Output the [X, Y] coordinate of the center of the cell containing the given text.  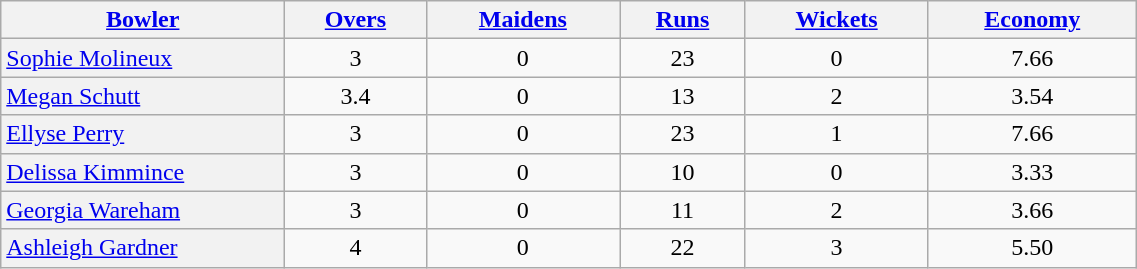
Sophie Molineux [143, 58]
22 [683, 248]
Maidens [523, 20]
10 [683, 172]
3.66 [1032, 210]
Ashleigh Gardner [143, 248]
Wickets [836, 20]
3.33 [1032, 172]
13 [683, 96]
4 [356, 248]
1 [836, 134]
Megan Schutt [143, 96]
3.4 [356, 96]
Overs [356, 20]
Ellyse Perry [143, 134]
Bowler [143, 20]
Economy [1032, 20]
11 [683, 210]
Delissa Kimmince [143, 172]
3.54 [1032, 96]
Georgia Wareham [143, 210]
5.50 [1032, 248]
Runs [683, 20]
